Pinpoint the cell where the given text exists, returning its [X, Y] midpoint coordinate. 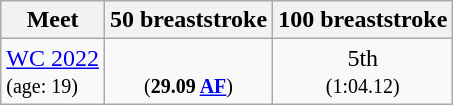
(29.09 AF) [188, 72]
50 breaststroke [188, 20]
100 breaststroke [363, 20]
5th(1:04.12) [363, 72]
Meet [53, 20]
WC 2022(age: 19) [53, 72]
